Capture the cell that displays the provided text and extract its (X, Y) central coordinate. 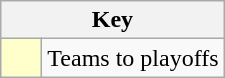
Key (112, 20)
Teams to playoffs (133, 58)
